Locate the cell with the specified text and output its (x, y) center coordinate. 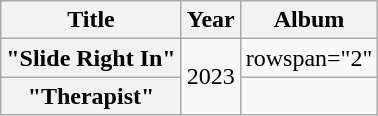
rowspan="2" (309, 58)
Album (309, 20)
2023 (210, 77)
"Slide Right In" (91, 58)
Title (91, 20)
Year (210, 20)
"Therapist" (91, 96)
